Detect which cell encompasses the target text, then output its (X, Y) center coordinate. 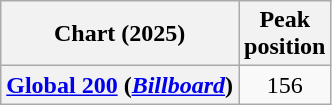
Global 200 (Billboard) (120, 85)
Chart (2025) (120, 34)
Peakposition (284, 34)
156 (284, 85)
